From the cell containing the given text, extract its center point as [x, y] coordinate. 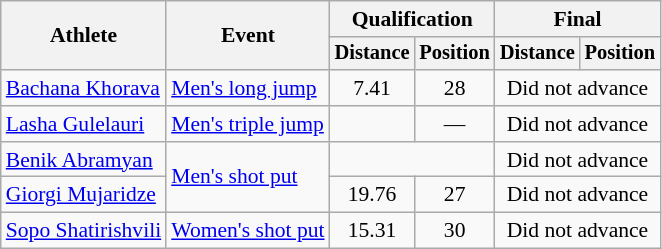
Final [578, 19]
30 [454, 231]
Giorgi Mujaridze [84, 195]
19.76 [372, 195]
Men's shot put [248, 178]
Event [248, 36]
Benik Abramyan [84, 160]
28 [454, 88]
— [454, 124]
Qualification [412, 19]
Women's shot put [248, 231]
Sopo Shatirishvili [84, 231]
Lasha Gulelauri [84, 124]
Men's long jump [248, 88]
Bachana Khorava [84, 88]
15.31 [372, 231]
27 [454, 195]
Athlete [84, 36]
Men's triple jump [248, 124]
7.41 [372, 88]
